Identify which cell holds the provided text, then report its [X, Y] central coordinate. 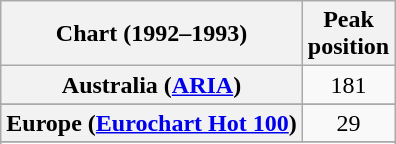
Europe (Eurochart Hot 100) [152, 123]
29 [348, 123]
181 [348, 85]
Peakposition [348, 34]
Chart (1992–1993) [152, 34]
Australia (ARIA) [152, 85]
